Detect which cell encompasses the target text, then output its [X, Y] center coordinate. 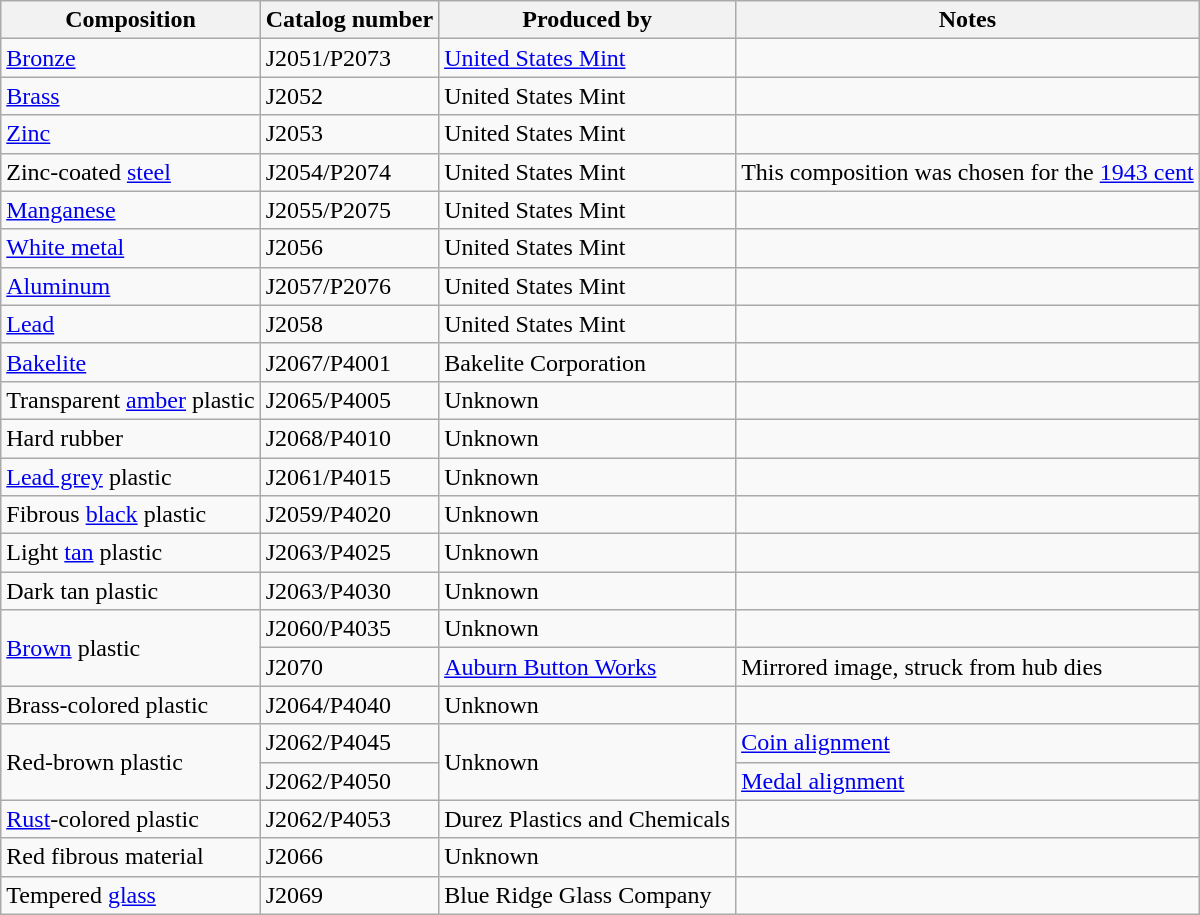
J2059/P4020 [349, 515]
J2069 [349, 895]
Composition [130, 20]
J2062/P4045 [349, 743]
J2062/P4050 [349, 781]
Lead [130, 324]
Notes [968, 20]
J2053 [349, 134]
Transparent amber plastic [130, 400]
Medal alignment [968, 781]
Fibrous black plastic [130, 515]
J2055/P2075 [349, 210]
J2063/P4030 [349, 591]
Hard rubber [130, 438]
J2060/P4035 [349, 629]
Blue Ridge Glass Company [588, 895]
J2067/P4001 [349, 362]
J2070 [349, 667]
Brass-colored plastic [130, 705]
Red-brown plastic [130, 762]
J2058 [349, 324]
Rust-colored plastic [130, 819]
White metal [130, 248]
Mirrored image, struck from hub dies [968, 667]
Lead grey plastic [130, 477]
Bronze [130, 58]
J2066 [349, 857]
J2051/P2073 [349, 58]
J2065/P4005 [349, 400]
Coin alignment [968, 743]
This composition was chosen for the 1943 cent [968, 172]
Red fibrous material [130, 857]
Catalog number [349, 20]
Bakelite Corporation [588, 362]
Brass [130, 96]
J2062/P4053 [349, 819]
Brown plastic [130, 648]
Bakelite [130, 362]
J2064/P4040 [349, 705]
Produced by [588, 20]
J2063/P4025 [349, 553]
J2061/P4015 [349, 477]
J2068/P4010 [349, 438]
J2052 [349, 96]
Tempered glass [130, 895]
J2057/P2076 [349, 286]
J2056 [349, 248]
Zinc-coated steel [130, 172]
Light tan plastic [130, 553]
Auburn Button Works [588, 667]
J2054/P2074 [349, 172]
Manganese [130, 210]
Durez Plastics and Chemicals [588, 819]
Zinc [130, 134]
Aluminum [130, 286]
Dark tan plastic [130, 591]
